Locate the cell with the specified text and output its [X, Y] center coordinate. 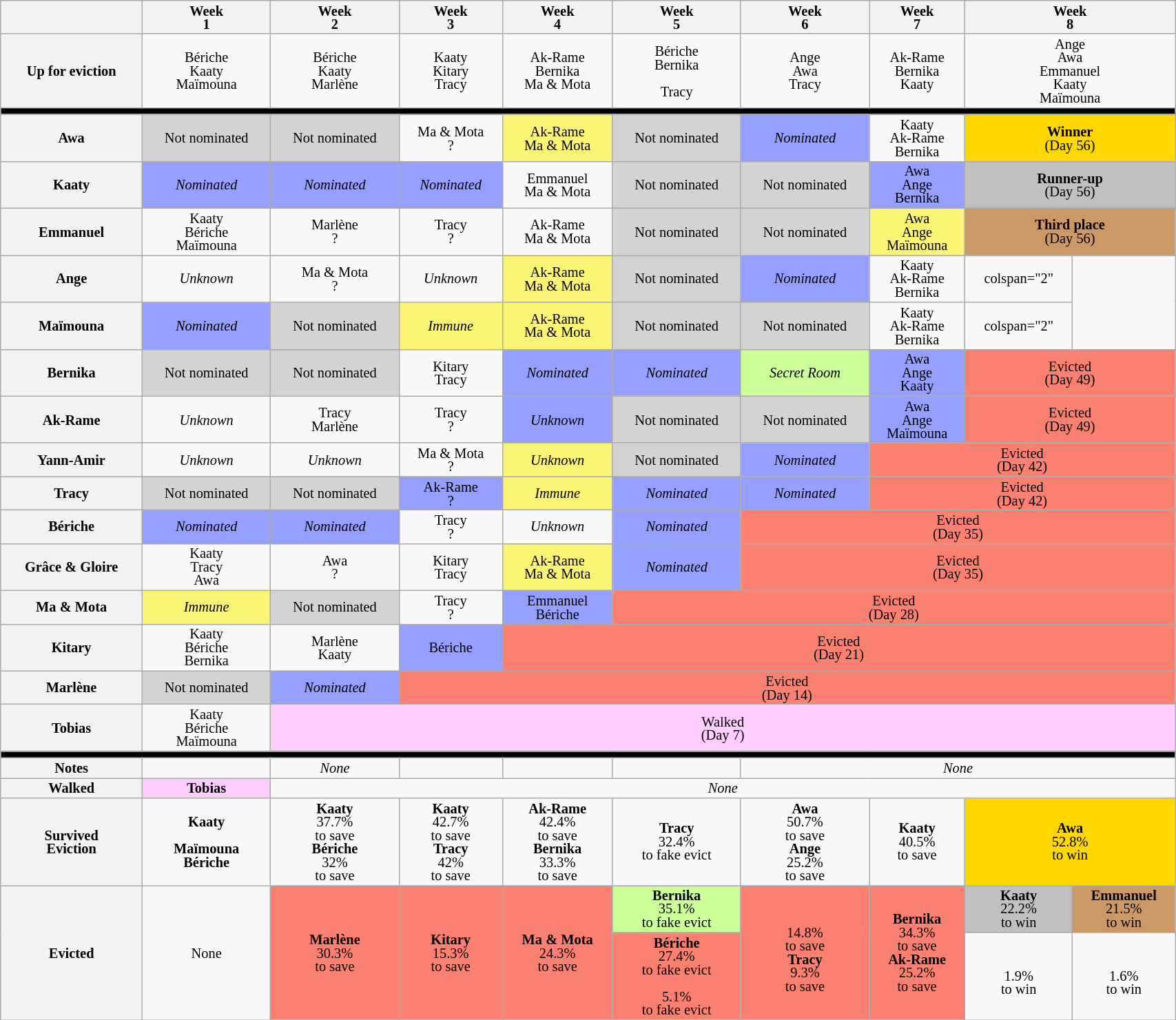
Winner(Day 56) [1071, 138]
Week4 [557, 17]
Awa50.7%to saveAnge25.2%to save [805, 842]
Kaaty22.2%to win [1019, 908]
Kaaty [72, 185]
EmmanuelBériche [557, 607]
Ange [72, 278]
AwaAngeBernika [918, 185]
Marlène [72, 687]
14.8%to saveTracy9.3%to save [805, 952]
1.9%to win [1019, 975]
SurvivedEviction [72, 842]
Ak-Rame [72, 419]
BéricheBernikaTracy [677, 70]
Week8 [1071, 17]
BéricheKaatyMarlène [335, 70]
Kitary15.3%to save [451, 952]
Emmanuel [72, 231]
KaatyKitaryTracy [451, 70]
Evicted(Day 14) [787, 687]
EmmanuelMa & Mota [557, 185]
TracyMarlène [335, 419]
Kaaty42.7%to saveTracy42%to save [451, 842]
Maïmouna [72, 325]
Bernika35.1%to fake evict [677, 908]
Ak-RameBernikaMa & Mota [557, 70]
Awa [72, 138]
Bériche27.4%to fake evict5.1%to fake evict [677, 975]
Marlène30.3%to save [335, 952]
Secret Room [805, 373]
Week3 [451, 17]
Week6 [805, 17]
Grâce & Gloire [72, 567]
Ma & Mota [72, 607]
Ak-Rame? [451, 493]
Week2 [335, 17]
Ak-Rame42.4%to saveBernika33.3%to save [557, 842]
Tracy [72, 493]
MarlèneKaaty [335, 647]
Bernika [72, 373]
KaatyMaïmounaBériche [207, 842]
KaatyBéricheBernika [207, 647]
Awa52.8%to win [1071, 842]
Bernika34.3%to saveAk-Rame25.2%to save [918, 952]
Up for eviction [72, 70]
Ak-RameBernikaKaaty [918, 70]
AwaAngeKaaty [918, 373]
AngeAwaEmmanuelKaatyMaïmouna [1071, 70]
BéricheKaatyMaïmouna [207, 70]
Ma & Mota24.3%to save [557, 952]
Evicted [72, 952]
Kitary [72, 647]
Kaaty37.7%to saveBériche32%to save [335, 842]
Walked [72, 788]
Week5 [677, 17]
Week7 [918, 17]
Marlène? [335, 231]
Evicted(Day 28) [894, 607]
Third place(Day 56) [1071, 231]
Week1 [207, 17]
Yann-Amir [72, 460]
Kaaty40.5%to save [918, 842]
Awa? [335, 567]
AngeAwaTracy [805, 70]
Evicted(Day 21) [838, 647]
Runner-up(Day 56) [1071, 185]
1.6%to win [1124, 975]
Tracy32.4%to fake evict [677, 842]
KaatyTracyAwa [207, 567]
Emmanuel21.5%to win [1124, 908]
Notes [72, 767]
Walked(Day 7) [723, 727]
